Determine the [X, Y] coordinate at the center of the cell enclosing the given text.  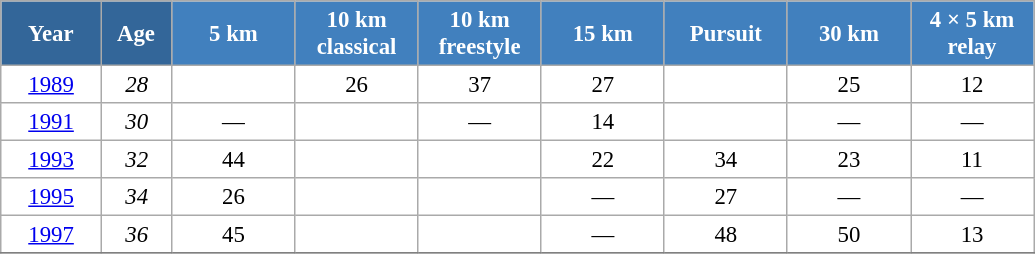
32 [136, 160]
11 [972, 160]
44 [234, 160]
1993 [52, 160]
23 [848, 160]
1997 [52, 235]
14 [602, 122]
1995 [52, 197]
13 [972, 235]
45 [234, 235]
Age [136, 34]
48 [726, 235]
10 km freestyle [480, 34]
37 [480, 85]
25 [848, 85]
30 km [848, 34]
1989 [52, 85]
1991 [52, 122]
50 [848, 235]
Year [52, 34]
Pursuit [726, 34]
28 [136, 85]
15 km [602, 34]
12 [972, 85]
22 [602, 160]
30 [136, 122]
36 [136, 235]
5 km [234, 34]
4 × 5 km relay [972, 34]
10 km classical [356, 34]
